Identify which cell holds the provided text, then report its (X, Y) central coordinate. 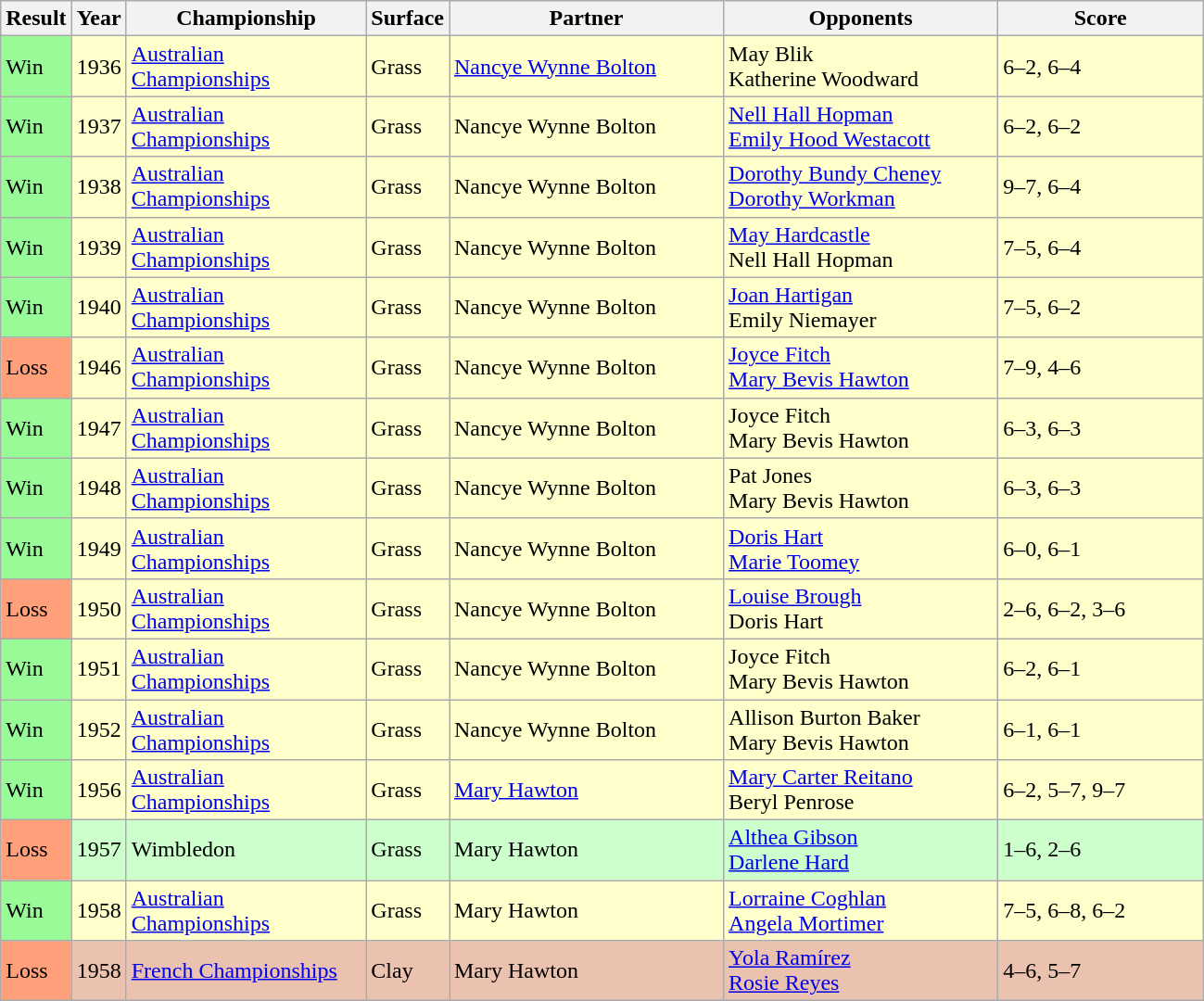
Opponents (861, 19)
9–7, 6–4 (1101, 187)
Dorothy Bundy Cheney Dorothy Workman (861, 187)
1957 (98, 851)
1948 (98, 488)
1–6, 2–6 (1101, 851)
1947 (98, 428)
May Blik Katherine Woodward (861, 67)
1951 (98, 669)
Joan Hartigan Emily Niemayer (861, 308)
Louise Brough Doris Hart (861, 608)
1939 (98, 247)
4–6, 5–7 (1101, 971)
6–2, 6–2 (1101, 126)
Pat Jones Mary Bevis Hawton (861, 488)
1936 (98, 67)
1940 (98, 308)
1938 (98, 187)
French Championships (247, 971)
Yola Ramírez Rosie Reyes (861, 971)
7–9, 4–6 (1101, 367)
2–6, 6–2, 3–6 (1101, 608)
1949 (98, 549)
Allison Burton Baker Mary Bevis Hawton (861, 729)
Clay (408, 971)
Mary Carter Reitano Beryl Penrose (861, 790)
Surface (408, 19)
Championship (247, 19)
Lorraine Coghlan Angela Mortimer (861, 910)
1946 (98, 367)
Wimbledon (247, 851)
6–1, 6–1 (1101, 729)
1952 (98, 729)
1956 (98, 790)
Althea Gibson Darlene Hard (861, 851)
Result (36, 19)
Partner (586, 19)
Score (1101, 19)
6–2, 6–4 (1101, 67)
6–2, 5–7, 9–7 (1101, 790)
7–5, 6–8, 6–2 (1101, 910)
1950 (98, 608)
7–5, 6–2 (1101, 308)
6–0, 6–1 (1101, 549)
May Hardcastle Nell Hall Hopman (861, 247)
6–2, 6–1 (1101, 669)
Year (98, 19)
Nell Hall Hopman Emily Hood Westacott (861, 126)
Doris Hart Marie Toomey (861, 549)
1937 (98, 126)
7–5, 6–4 (1101, 247)
